Extract the [X, Y] coordinate from the center of the cell holding the provided text.  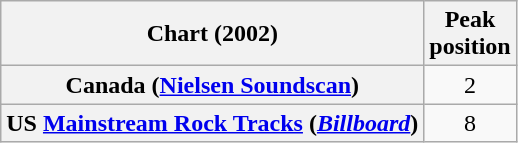
2 [470, 85]
8 [470, 123]
Chart (2002) [212, 34]
US Mainstream Rock Tracks (Billboard) [212, 123]
Canada (Nielsen Soundscan) [212, 85]
Peakposition [470, 34]
